Find where the given text appears and provide that cell's center as [x, y] coordinate. 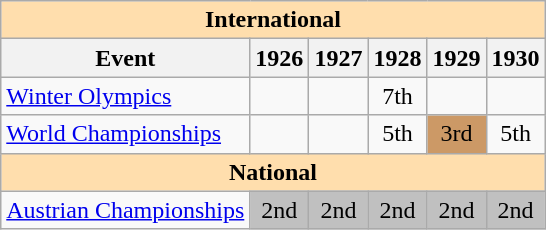
Event [126, 58]
1930 [516, 58]
World Championships [126, 134]
Winter Olympics [126, 96]
1926 [280, 58]
1929 [456, 58]
International [273, 20]
7th [398, 96]
1928 [398, 58]
National [273, 172]
Austrian Championships [126, 210]
1927 [338, 58]
3rd [456, 134]
